Detect which cell encompasses the target text, then output its [x, y] center coordinate. 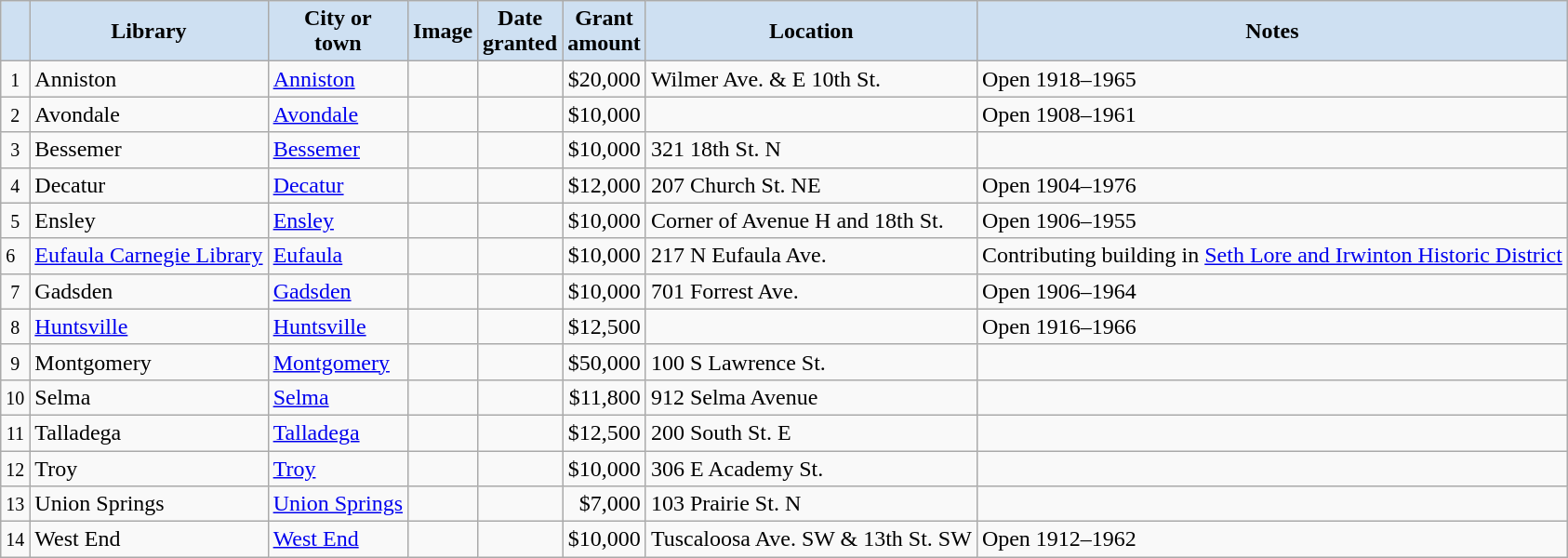
Open 1906–1964 [1272, 291]
$20,000 [605, 79]
City ortown [338, 32]
912 Selma Avenue [811, 397]
321 18th St. N [811, 150]
12 [15, 468]
8 [15, 326]
701 Forrest Ave. [811, 291]
Grantamount [605, 32]
217 N Eufaula Ave. [811, 256]
$11,800 [605, 397]
5 [15, 220]
Open 1918–1965 [1272, 79]
10 [15, 397]
207 Church St. NE [811, 185]
Open 1906–1955 [1272, 220]
6 [15, 256]
13 [15, 504]
9 [15, 362]
Eufaula [338, 256]
1 [15, 79]
$7,000 [605, 504]
3 [15, 150]
Open 1912–1962 [1272, 539]
Open 1908–1961 [1272, 114]
7 [15, 291]
100 S Lawrence St. [811, 362]
Eufaula Carnegie Library [149, 256]
Open 1916–1966 [1272, 326]
Dategranted [521, 32]
Tuscaloosa Ave. SW & 13th St. SW [811, 539]
103 Prairie St. N [811, 504]
Wilmer Ave. & E 10th St. [811, 79]
Image [443, 32]
4 [15, 185]
$12,000 [605, 185]
Contributing building in Seth Lore and Irwinton Historic District [1272, 256]
11 [15, 432]
Corner of Avenue H and 18th St. [811, 220]
14 [15, 539]
Open 1904–1976 [1272, 185]
$50,000 [605, 362]
200 South St. E [811, 432]
Notes [1272, 32]
2 [15, 114]
Location [811, 32]
306 E Academy St. [811, 468]
Library [149, 32]
